Determine the (x, y) coordinate at the center of the cell enclosing the given text.  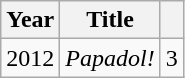
2012 (30, 58)
Year (30, 20)
Papadol! (110, 58)
Title (110, 20)
3 (172, 58)
